For the text-containing cell, return its midpoint in [X, Y] coordinate format. 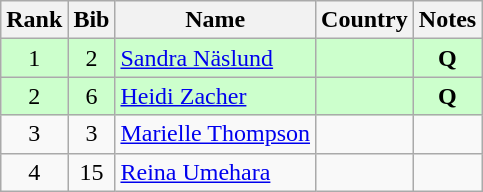
Notes [447, 20]
Marielle Thompson [216, 134]
Sandra Näslund [216, 58]
1 [34, 58]
Rank [34, 20]
15 [92, 172]
Heidi Zacher [216, 96]
Country [365, 20]
6 [92, 96]
Reina Umehara [216, 172]
Bib [92, 20]
Name [216, 20]
4 [34, 172]
